From the cell containing the given text, extract its center point as [X, Y] coordinate. 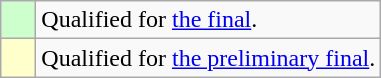
Qualified for the preliminary final. [208, 58]
Qualified for the final. [208, 20]
